Provide the (X, Y) coordinate of the cell's center where the given text is located.  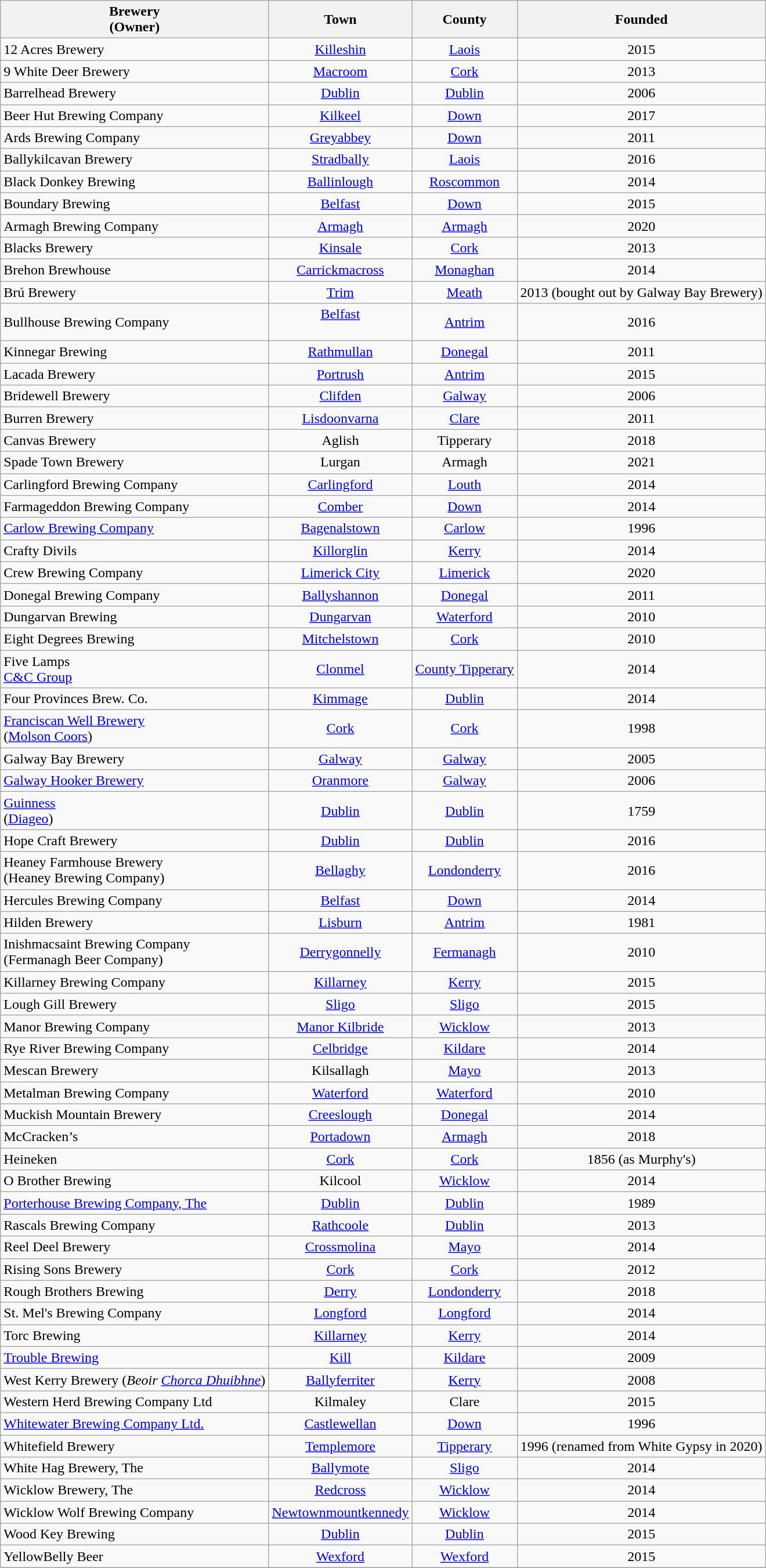
Meath (464, 292)
Oranmore (340, 781)
Dungarvan Brewing (135, 617)
Bullhouse Brewing Company (135, 323)
Farmageddon Brewing Company (135, 506)
Stradbally (340, 160)
Hilden Brewery (135, 922)
Heaney Farmhouse Brewery (Heaney Brewing Company) (135, 870)
2013 (bought out by Galway Bay Brewery) (641, 292)
Fermanagh (464, 953)
Crossmolina (340, 1247)
Rough Brothers Brewing (135, 1291)
Kilkeel (340, 115)
Kimmage (340, 699)
Killarney Brewing Company (135, 982)
Ballykilcavan Brewery (135, 160)
County (464, 20)
Limerick (464, 573)
Armagh Brewing Company (135, 226)
Carlow (464, 528)
Lacada Brewery (135, 374)
Five Lamps C&C Group (135, 668)
1989 (641, 1203)
Muckish Mountain Brewery (135, 1115)
Trim (340, 292)
Wicklow Wolf Brewing Company (135, 1512)
Torc Brewing (135, 1335)
Carlingford (340, 484)
Lough Gill Brewery (135, 1004)
Carlow Brewing Company (135, 528)
Newtownmountkennedy (340, 1512)
Clifden (340, 396)
West Kerry Brewery (Beoir Chorca Dhuibhne) (135, 1379)
White Hag Brewery, The (135, 1468)
Four Provinces Brew. Co. (135, 699)
Black Donkey Brewing (135, 182)
Boundary Brewing (135, 204)
Mescan Brewery (135, 1070)
2017 (641, 115)
Rathcoole (340, 1225)
YellowBelly Beer (135, 1556)
2021 (641, 462)
Eight Degrees Brewing (135, 639)
2012 (641, 1269)
Clonmel (340, 668)
Trouble Brewing (135, 1357)
Ballinlough (340, 182)
Galway Bay Brewery (135, 759)
Castlewellan (340, 1424)
Barrelhead Brewery (135, 93)
Portrush (340, 374)
Manor Brewing Company (135, 1026)
Celbridge (340, 1048)
Western Herd Brewing Company Ltd (135, 1402)
Mitchelstown (340, 639)
St. Mel's Brewing Company (135, 1313)
1856 (as Murphy's) (641, 1159)
Reel Deel Brewery (135, 1247)
Killorglin (340, 551)
Rising Sons Brewery (135, 1269)
Whitefield Brewery (135, 1446)
Beer Hut Brewing Company (135, 115)
Portadown (340, 1137)
Lisdoonvarna (340, 418)
Heineken (135, 1159)
Wicklow Brewery, The (135, 1490)
Kill (340, 1357)
Crafty Divils (135, 551)
12 Acres Brewery (135, 49)
Brehon Brewhouse (135, 270)
O Brother Brewing (135, 1181)
Donegal Brewing Company (135, 595)
Aglish (340, 440)
Derry (340, 1291)
Franciscan Well Brewery(Molson Coors) (135, 729)
Kinsale (340, 248)
Ballyshannon (340, 595)
Redcross (340, 1490)
Bagenalstown (340, 528)
Rye River Brewing Company (135, 1048)
Carlingford Brewing Company (135, 484)
Whitewater Brewing Company Ltd. (135, 1424)
Roscommon (464, 182)
Rascals Brewing Company (135, 1225)
Lurgan (340, 462)
2005 (641, 759)
Lisburn (340, 922)
Macroom (340, 71)
Kilmaley (340, 1402)
Town (340, 20)
Brewery (Owner) (135, 20)
9 White Deer Brewery (135, 71)
Hope Craft Brewery (135, 841)
Founded (641, 20)
Louth (464, 484)
Kilsallagh (340, 1070)
Hercules Brewing Company (135, 900)
Carrickmacross (340, 270)
Kilcool (340, 1181)
Canvas Brewery (135, 440)
County Tipperary (464, 668)
2009 (641, 1357)
Guinness (Diageo) (135, 811)
2008 (641, 1379)
Brú Brewery (135, 292)
Porterhouse Brewing Company, The (135, 1203)
Manor Kilbride (340, 1026)
Ards Brewing Company (135, 137)
Spade Town Brewery (135, 462)
Burren Brewery (135, 418)
Rathmullan (340, 352)
1981 (641, 922)
1998 (641, 729)
Monaghan (464, 270)
McCracken’s (135, 1137)
Limerick City (340, 573)
Bellaghy (340, 870)
Killeshin (340, 49)
Derrygonnelly (340, 953)
Galway Hooker Brewery (135, 781)
Comber (340, 506)
Wood Key Brewing (135, 1534)
1759 (641, 811)
Inishmacsaint Brewing Company(Fermanagh Beer Company) (135, 953)
Ballymote (340, 1468)
Greyabbey (340, 137)
1996 (renamed from White Gypsy in 2020) (641, 1446)
Templemore (340, 1446)
Bridewell Brewery (135, 396)
Kinnegar Brewing (135, 352)
Blacks Brewery (135, 248)
Creeslough (340, 1115)
Crew Brewing Company (135, 573)
Metalman Brewing Company (135, 1092)
Dungarvan (340, 617)
Ballyferriter (340, 1379)
